Detect which cell encompasses the target text, then output its [x, y] center coordinate. 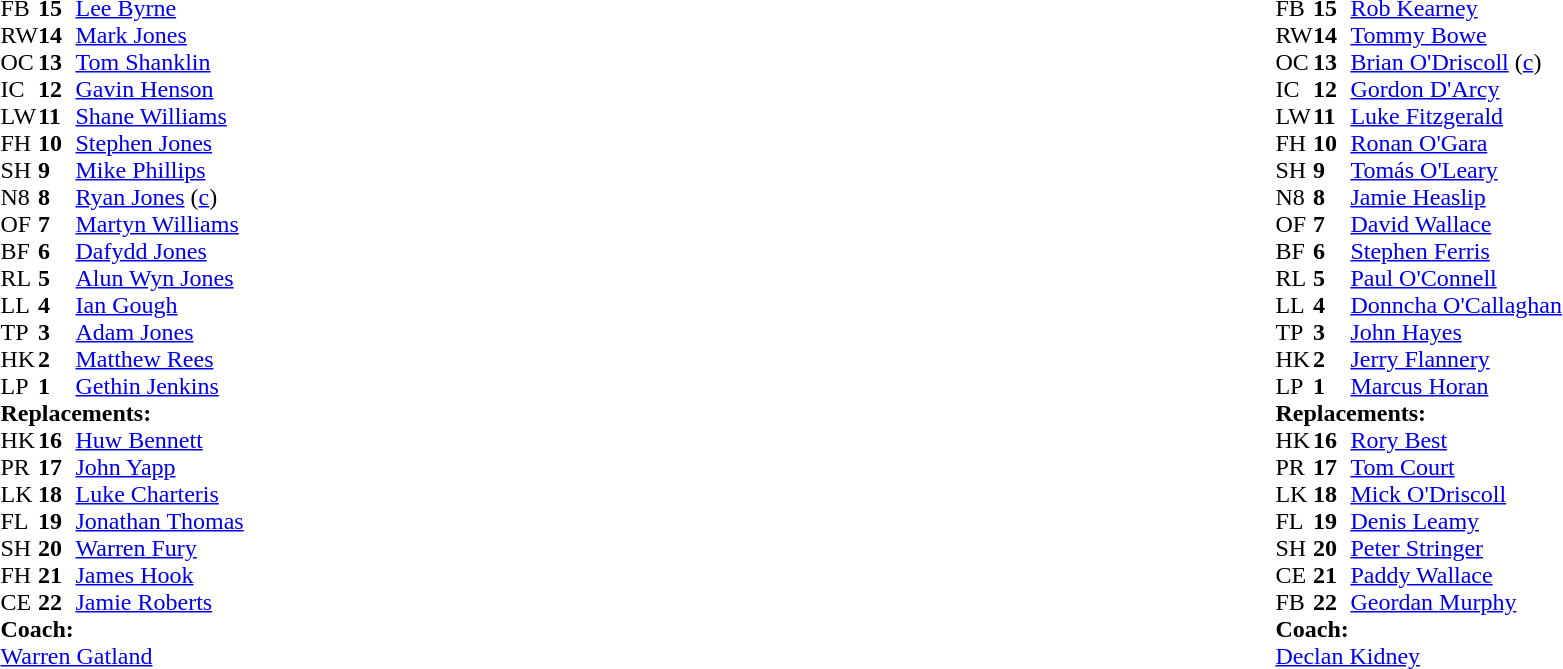
Gordon D'Arcy [1456, 90]
David Wallace [1456, 224]
Mick O'Driscoll [1456, 494]
Dafydd Jones [160, 252]
Tom Shanklin [160, 62]
Warren Gatland [122, 656]
Ryan Jones (c) [160, 198]
Mark Jones [160, 36]
Huw Bennett [160, 440]
Luke Charteris [160, 494]
Jerry Flannery [1456, 360]
Gethin Jenkins [160, 386]
Stephen Ferris [1456, 252]
Donncha O'Callaghan [1456, 306]
Shane Williams [160, 116]
Paul O'Connell [1456, 278]
Jonathan Thomas [160, 522]
Matthew Rees [160, 360]
Jamie Heaslip [1456, 198]
Geordan Murphy [1456, 602]
Ian Gough [160, 306]
Mike Phillips [160, 170]
FB [1294, 602]
Peter Stringer [1456, 548]
Denis Leamy [1456, 522]
Warren Fury [160, 548]
Tom Court [1456, 468]
Gavin Henson [160, 90]
Brian O'Driscoll (c) [1456, 62]
Adam Jones [160, 332]
Stephen Jones [160, 144]
John Hayes [1456, 332]
Tommy Bowe [1456, 36]
Ronan O'Gara [1456, 144]
Jamie Roberts [160, 602]
Marcus Horan [1456, 386]
James Hook [160, 576]
Paddy Wallace [1456, 576]
Tomás O'Leary [1456, 170]
John Yapp [160, 468]
Martyn Williams [160, 224]
Alun Wyn Jones [160, 278]
Rory Best [1456, 440]
Declan Kidney [1418, 656]
Luke Fitzgerald [1456, 116]
